Scan for the cell matching the given text and deliver its (x, y) coordinate at center. 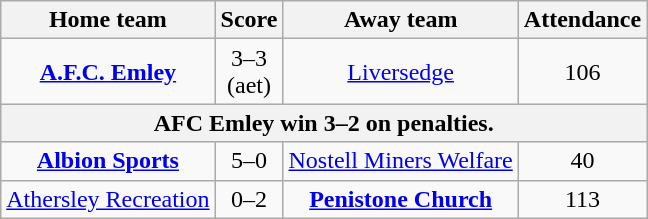
Score (249, 20)
113 (582, 199)
Away team (400, 20)
Albion Sports (108, 161)
Penistone Church (400, 199)
Liversedge (400, 72)
3–3(aet) (249, 72)
AFC Emley win 3–2 on penalties. (324, 123)
A.F.C. Emley (108, 72)
Nostell Miners Welfare (400, 161)
0–2 (249, 199)
5–0 (249, 161)
40 (582, 161)
Athersley Recreation (108, 199)
Attendance (582, 20)
Home team (108, 20)
106 (582, 72)
